Locate the cell with the specified text and output its (X, Y) center coordinate. 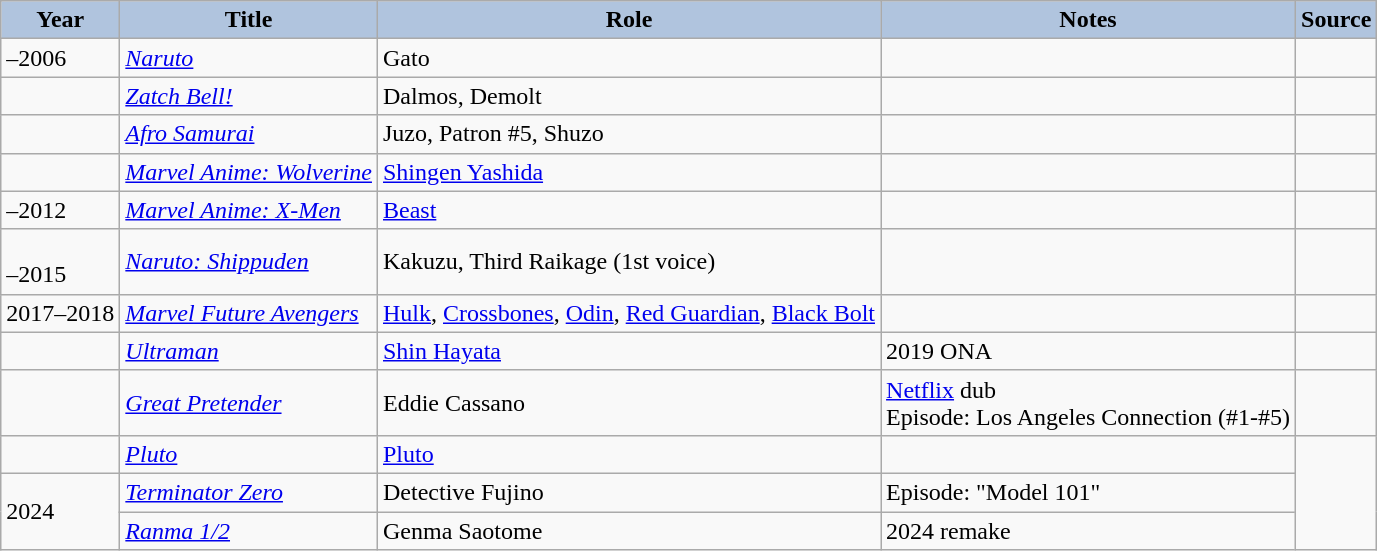
Naruto: Shippuden (249, 262)
Genma Saotome (628, 531)
Notes (1088, 20)
Marvel Anime: X-Men (249, 210)
Hulk, Crossbones, Odin, Red Guardian, Black Bolt (628, 313)
Year (60, 20)
Beast (628, 210)
Episode: "Model 101" (1088, 492)
Naruto (249, 58)
Kakuzu, Third Raikage (1st voice) (628, 262)
Dalmos, Demolt (628, 96)
2017–2018 (60, 313)
2024 remake (1088, 531)
Juzo, Patron #5, Shuzo (628, 134)
Shin Hayata (628, 351)
Afro Samurai (249, 134)
Ultraman (249, 351)
Marvel Anime: Wolverine (249, 172)
Source (1336, 20)
–2006 (60, 58)
Detective Fujino (628, 492)
2024 (60, 511)
Great Pretender (249, 402)
–2015 (60, 262)
Gato (628, 58)
Shingen Yashida (628, 172)
Ranma 1/2 (249, 531)
Title (249, 20)
2019 ONA (1088, 351)
Netflix dubEpisode: Los Angeles Connection (#1-#5) (1088, 402)
–2012 (60, 210)
Zatch Bell! (249, 96)
Marvel Future Avengers (249, 313)
Terminator Zero (249, 492)
Role (628, 20)
Eddie Cassano (628, 402)
